Search for the cell housing the specified text and yield its (X, Y) center coordinate. 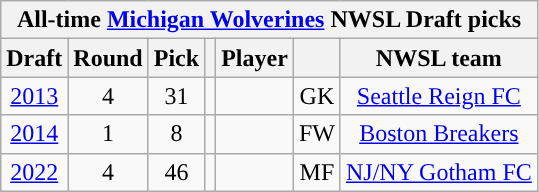
Player (255, 58)
31 (176, 96)
FW (316, 134)
GK (316, 96)
1 (108, 134)
2022 (34, 172)
NWSL team (438, 58)
46 (176, 172)
Boston Breakers (438, 134)
Draft (34, 58)
2014 (34, 134)
NJ/NY Gotham FC (438, 172)
Round (108, 58)
2013 (34, 96)
Seattle Reign FC (438, 96)
All-time Michigan Wolverines NWSL Draft picks (270, 20)
MF (316, 172)
8 (176, 134)
Pick (176, 58)
